Search for the cell housing the specified text and yield its (X, Y) center coordinate. 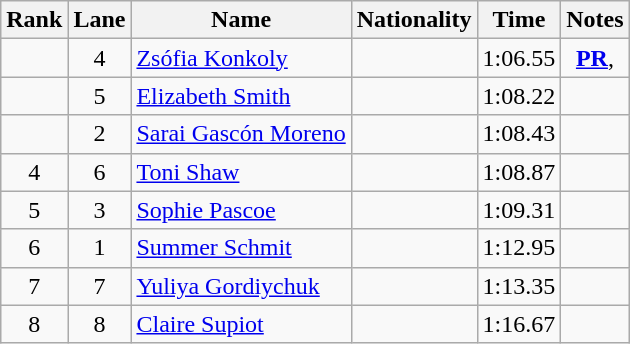
1:12.95 (519, 248)
Elizabeth Smith (241, 96)
Toni Shaw (241, 172)
Lane (100, 20)
1:08.87 (519, 172)
Rank (34, 20)
PR, (595, 58)
1:08.22 (519, 96)
Sophie Pascoe (241, 210)
Time (519, 20)
Summer Schmit (241, 248)
1:08.43 (519, 134)
Zsófia Konkoly (241, 58)
1 (100, 248)
1:16.67 (519, 324)
1:13.35 (519, 286)
Notes (595, 20)
Name (241, 20)
Nationality (414, 20)
3 (100, 210)
Claire Supiot (241, 324)
Sarai Gascón Moreno (241, 134)
Yuliya Gordiychuk (241, 286)
1:06.55 (519, 58)
2 (100, 134)
1:09.31 (519, 210)
